Find where the given text appears and provide that cell's center as (x, y) coordinate. 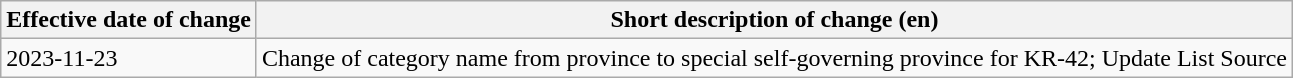
Effective date of change (129, 20)
Short description of change (en) (774, 20)
2023-11-23 (129, 58)
Change of category name from province to special self-governing province for KR-42; Update List Source (774, 58)
